Identify which cell holds the provided text, then report its (X, Y) central coordinate. 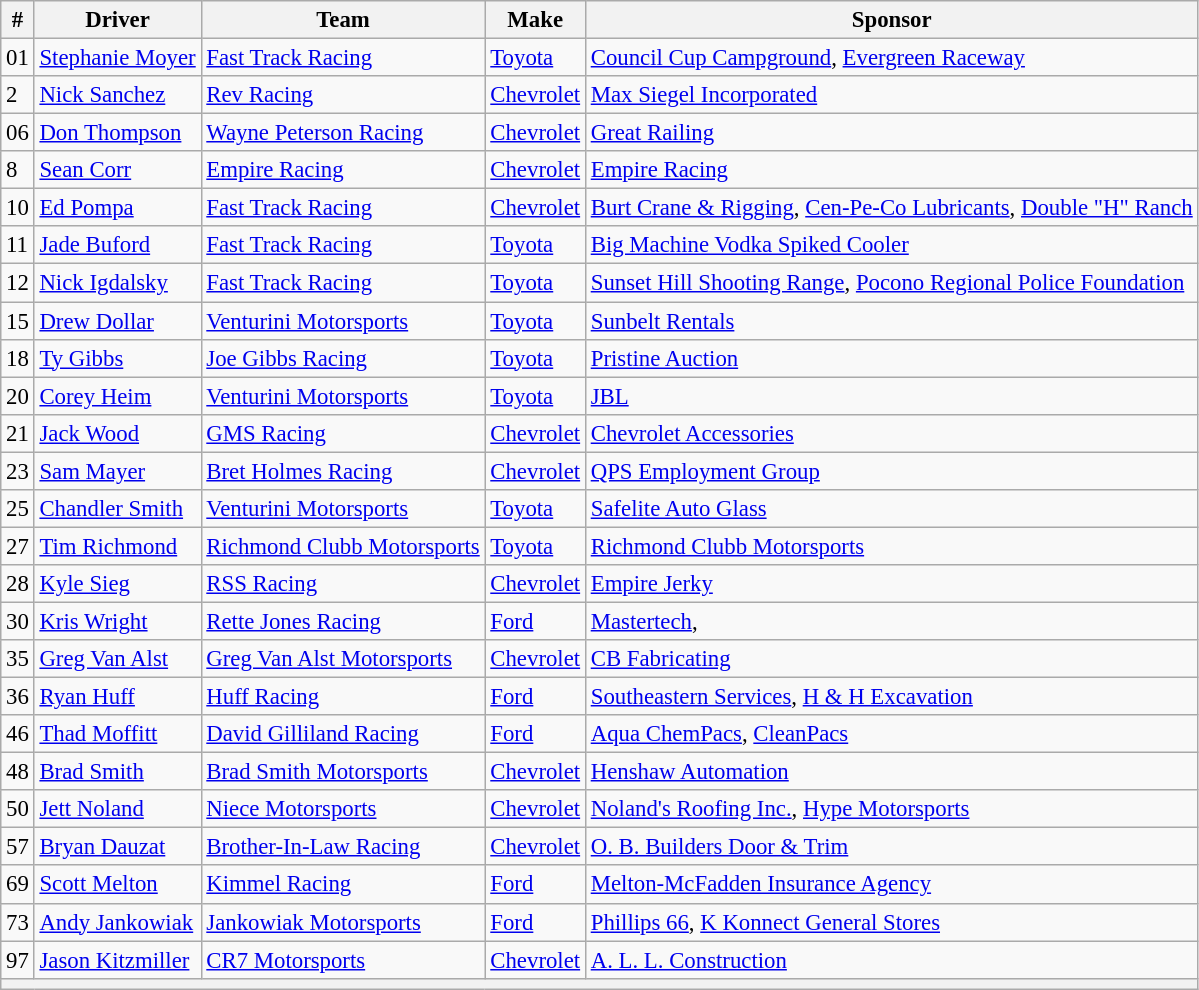
23 (18, 471)
25 (18, 509)
Nick Igdalsky (118, 283)
Kyle Sieg (118, 584)
Southeastern Services, H & H Excavation (892, 697)
Sunbelt Rentals (892, 321)
Don Thompson (118, 133)
73 (18, 922)
QPS Employment Group (892, 471)
97 (18, 960)
06 (18, 133)
18 (18, 358)
Bret Holmes Racing (343, 471)
GMS Racing (343, 433)
Brad Smith (118, 772)
CB Fabricating (892, 659)
8 (18, 170)
Brother-In-Law Racing (343, 847)
Rette Jones Racing (343, 621)
11 (18, 245)
Big Machine Vodka Spiked Cooler (892, 245)
Great Railing (892, 133)
Drew Dollar (118, 321)
46 (18, 734)
Joe Gibbs Racing (343, 358)
Kimmel Racing (343, 885)
Jett Noland (118, 809)
Chandler Smith (118, 509)
Empire Jerky (892, 584)
Scott Melton (118, 885)
O. B. Builders Door & Trim (892, 847)
CR7 Motorsports (343, 960)
Brad Smith Motorsports (343, 772)
20 (18, 396)
35 (18, 659)
Tim Richmond (118, 546)
Max Siegel Incorporated (892, 95)
Thad Moffitt (118, 734)
Sunset Hill Shooting Range, Pocono Regional Police Foundation (892, 283)
50 (18, 809)
Jack Wood (118, 433)
Jankowiak Motorsports (343, 922)
Ryan Huff (118, 697)
Sean Corr (118, 170)
2 (18, 95)
Phillips 66, K Konnect General Stores (892, 922)
Team (343, 20)
21 (18, 433)
Corey Heim (118, 396)
David Gilliland Racing (343, 734)
Sam Mayer (118, 471)
Sponsor (892, 20)
Kris Wright (118, 621)
Andy Jankowiak (118, 922)
48 (18, 772)
Council Cup Campground, Evergreen Raceway (892, 58)
# (18, 20)
RSS Racing (343, 584)
Chevrolet Accessories (892, 433)
Safelite Auto Glass (892, 509)
Aqua ChemPacs, CleanPacs (892, 734)
Rev Racing (343, 95)
Ty Gibbs (118, 358)
JBL (892, 396)
Niece Motorsports (343, 809)
A. L. L. Construction (892, 960)
57 (18, 847)
Henshaw Automation (892, 772)
Jason Kitzmiller (118, 960)
Burt Crane & Rigging, Cen-Pe-Co Lubricants, Double "H" Ranch (892, 208)
Driver (118, 20)
Jade Buford (118, 245)
Bryan Dauzat (118, 847)
36 (18, 697)
Pristine Auction (892, 358)
Melton-McFadden Insurance Agency (892, 885)
Ed Pompa (118, 208)
30 (18, 621)
Greg Van Alst Motorsports (343, 659)
Noland's Roofing Inc., Hype Motorsports (892, 809)
Stephanie Moyer (118, 58)
15 (18, 321)
10 (18, 208)
12 (18, 283)
28 (18, 584)
Huff Racing (343, 697)
Greg Van Alst (118, 659)
Mastertech, (892, 621)
01 (18, 58)
Wayne Peterson Racing (343, 133)
27 (18, 546)
Make (535, 20)
69 (18, 885)
Nick Sanchez (118, 95)
